Find where the given text appears and provide that cell's center as (X, Y) coordinate. 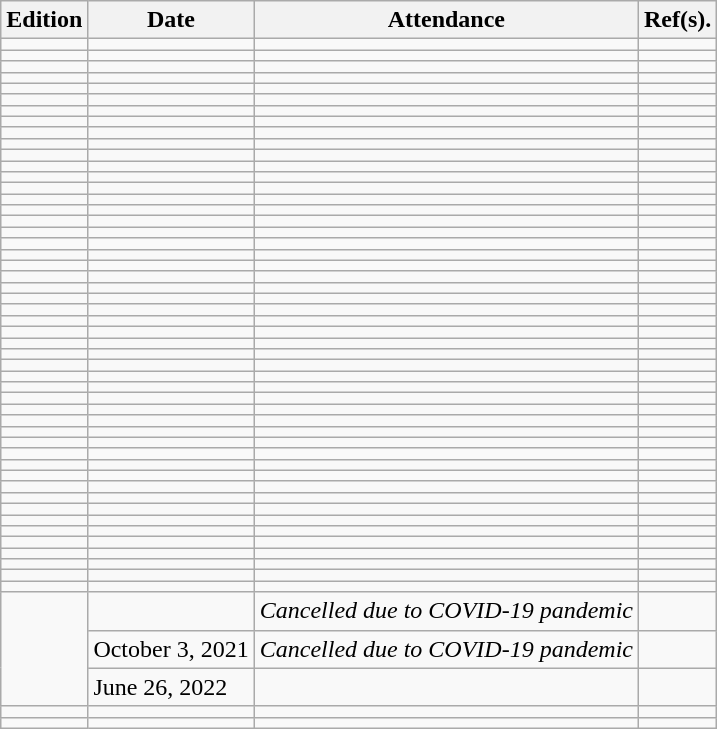
Edition (44, 20)
October 3, 2021 (171, 649)
Attendance (446, 20)
Date (171, 20)
June 26, 2022 (171, 687)
Ref(s). (678, 20)
